Capture the cell that displays the provided text and extract its (x, y) central coordinate. 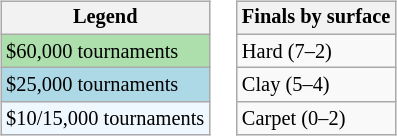
Hard (7–2) (316, 51)
Finals by surface (316, 18)
Clay (5–4) (316, 85)
Legend (105, 18)
$25,000 tournaments (105, 85)
Carpet (0–2) (316, 119)
$10/15,000 tournaments (105, 119)
$60,000 tournaments (105, 51)
